Find where the given text appears and provide that cell's center as (X, Y) coordinate. 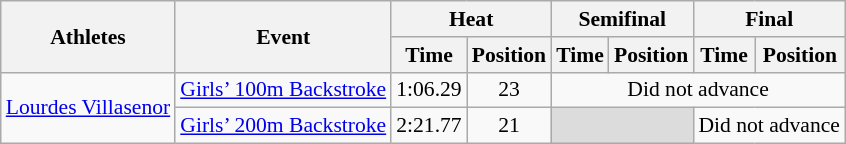
Semifinal (622, 19)
2:21.77 (428, 126)
Heat (471, 19)
Athletes (88, 36)
Lourdes Villasenor (88, 108)
1:06.29 (428, 90)
21 (509, 126)
Event (283, 36)
23 (509, 90)
Girls’ 200m Backstroke (283, 126)
Final (769, 19)
Girls’ 100m Backstroke (283, 90)
